Capture the cell that displays the provided text and extract its [x, y] central coordinate. 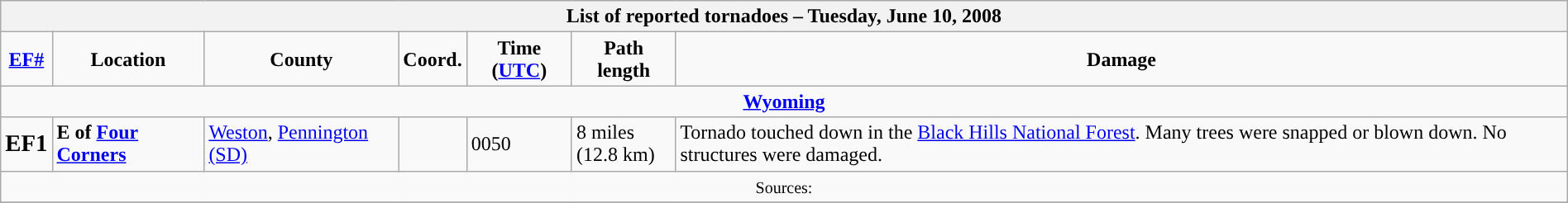
E of Four Corners [128, 144]
Coord. [433, 59]
Path length [624, 59]
0050 [519, 144]
Damage [1121, 59]
List of reported tornadoes – Tuesday, June 10, 2008 [784, 17]
Tornado touched down in the Black Hills National Forest. Many trees were snapped or blown down. No structures were damaged. [1121, 144]
Time (UTC) [519, 59]
Weston, Pennington (SD) [301, 144]
Sources: [784, 186]
EF# [26, 59]
EF1 [26, 144]
Wyoming [784, 101]
County [301, 59]
8 miles(12.8 km) [624, 144]
Location [128, 59]
